Capture the cell that displays the provided text and extract its [X, Y] central coordinate. 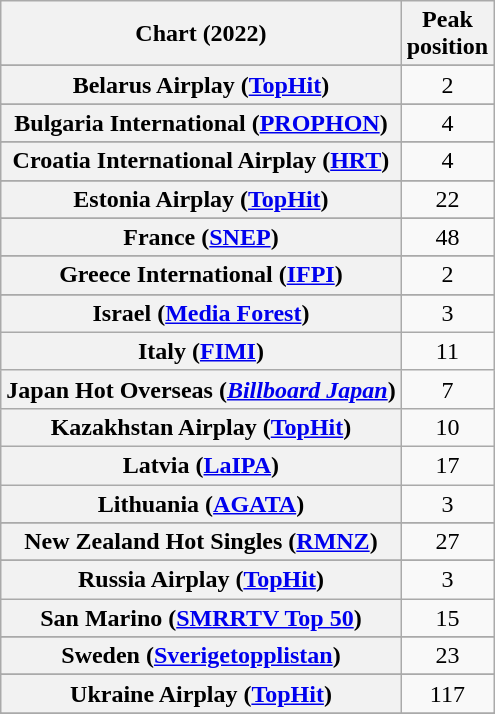
Kazakhstan Airplay (TopHit) [201, 427]
22 [447, 199]
Bulgaria International (PROPHON) [201, 123]
Latvia (LaIPA) [201, 465]
Russia Airplay (TopHit) [201, 580]
Sweden (Sverigetopplistan) [201, 656]
Estonia Airplay (TopHit) [201, 199]
Greece International (IFPI) [201, 275]
11 [447, 351]
10 [447, 427]
7 [447, 389]
Lithuania (AGATA) [201, 503]
17 [447, 465]
San Marino (SMRRTV Top 50) [201, 618]
France (SNEP) [201, 237]
Belarus Airplay (TopHit) [201, 85]
New Zealand Hot Singles (RMNZ) [201, 542]
15 [447, 618]
27 [447, 542]
23 [447, 656]
Peakposition [447, 34]
Chart (2022) [201, 34]
Japan Hot Overseas (Billboard Japan) [201, 389]
117 [447, 694]
48 [447, 237]
Israel (Media Forest) [201, 313]
Croatia International Airplay (HRT) [201, 161]
Ukraine Airplay (TopHit) [201, 694]
Italy (FIMI) [201, 351]
